Return [X, Y] of the center of cell containing provided text 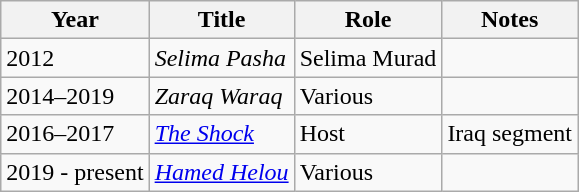
Notes [510, 20]
Host [368, 134]
Role [368, 20]
Zaraq Waraq [222, 96]
Year [75, 20]
2016–2017 [75, 134]
Hamed Helou [222, 172]
Selima Pasha [222, 58]
The Shock [222, 134]
2012 [75, 58]
2019 - present [75, 172]
2014–2019 [75, 96]
Selima Murad [368, 58]
Iraq segment [510, 134]
Title [222, 20]
